Capture the cell that displays the provided text and extract its [X, Y] central coordinate. 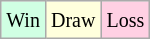
Win [24, 20]
Draw [72, 20]
Loss [126, 20]
